From the cell containing the given text, extract its center point as [X, Y] coordinate. 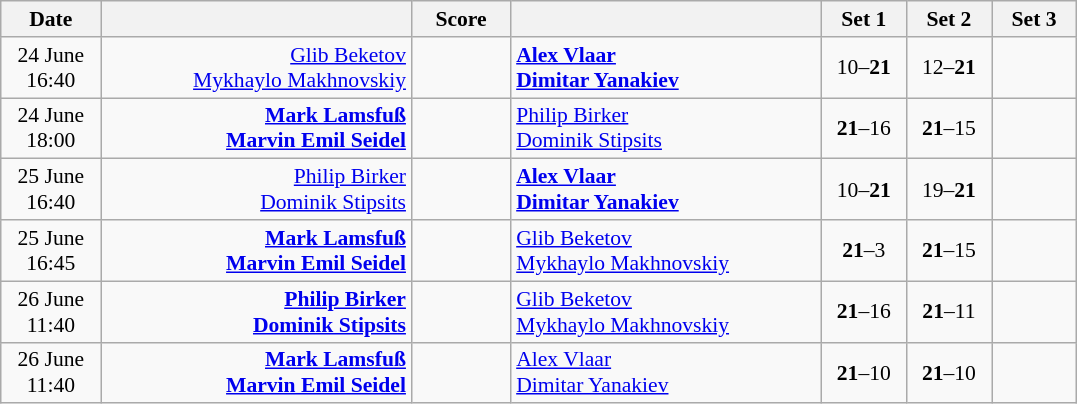
Score [461, 19]
24 June18:00 [51, 128]
21–3 [864, 250]
25 June16:45 [51, 250]
19–21 [948, 190]
Date [51, 19]
Set 1 [864, 19]
25 June16:40 [51, 190]
12–21 [948, 68]
Set 3 [1034, 19]
Set 2 [948, 19]
24 June16:40 [51, 68]
21–11 [948, 312]
